Return [x, y] of the center of cell containing provided text 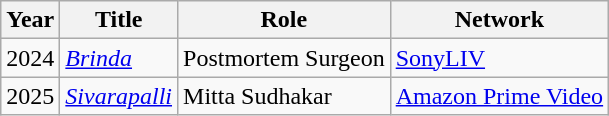
2024 [30, 58]
Title [119, 20]
Mitta Sudhakar [284, 96]
Network [499, 20]
SonyLIV [499, 58]
Postmortem Surgeon [284, 58]
Role [284, 20]
Sivarapalli [119, 96]
Amazon Prime Video [499, 96]
2025 [30, 96]
Brinda [119, 58]
Year [30, 20]
